Locate the cell with the specified text and output its (X, Y) center coordinate. 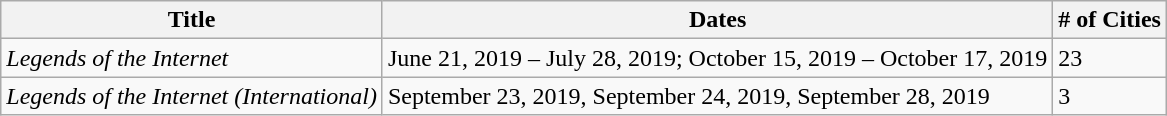
Title (192, 20)
3 (1110, 96)
June 21, 2019 – July 28, 2019; October 15, 2019 – October 17, 2019 (717, 58)
Legends of the Internet (192, 58)
23 (1110, 58)
# of Cities (1110, 20)
September 23, 2019, September 24, 2019, September 28, 2019 (717, 96)
Dates (717, 20)
Legends of the Internet (International) (192, 96)
